Determine the [X, Y] coordinate at the center of the cell enclosing the given text.  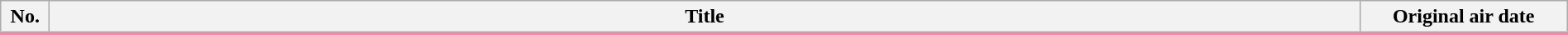
No. [25, 17]
Original air date [1464, 17]
Title [705, 17]
